Return the [x, y] coordinate for the center point of the cell that contains the specified text.  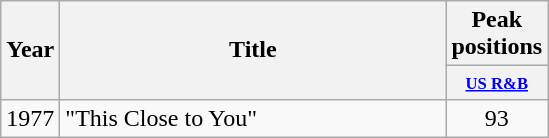
"This Close to You" [253, 118]
Peak positions [497, 34]
US R&B [497, 82]
93 [497, 118]
1977 [30, 118]
Year [30, 50]
Title [253, 50]
